Locate the cell with the specified text and output its [x, y] center coordinate. 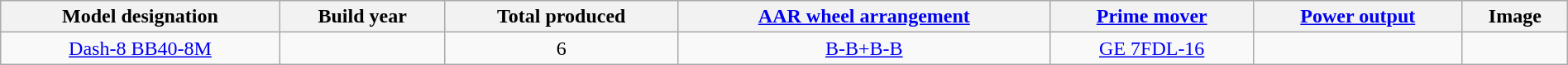
Image [1515, 17]
Power output [1358, 17]
Prime mover [1151, 17]
GE 7FDL-16 [1151, 48]
Model designation [141, 17]
Dash-8 BB40-8M [141, 48]
AAR wheel arrangement [863, 17]
Total produced [561, 17]
Build year [362, 17]
B-B+B-B [863, 48]
6 [561, 48]
